Return [x, y] of the center of cell containing provided text 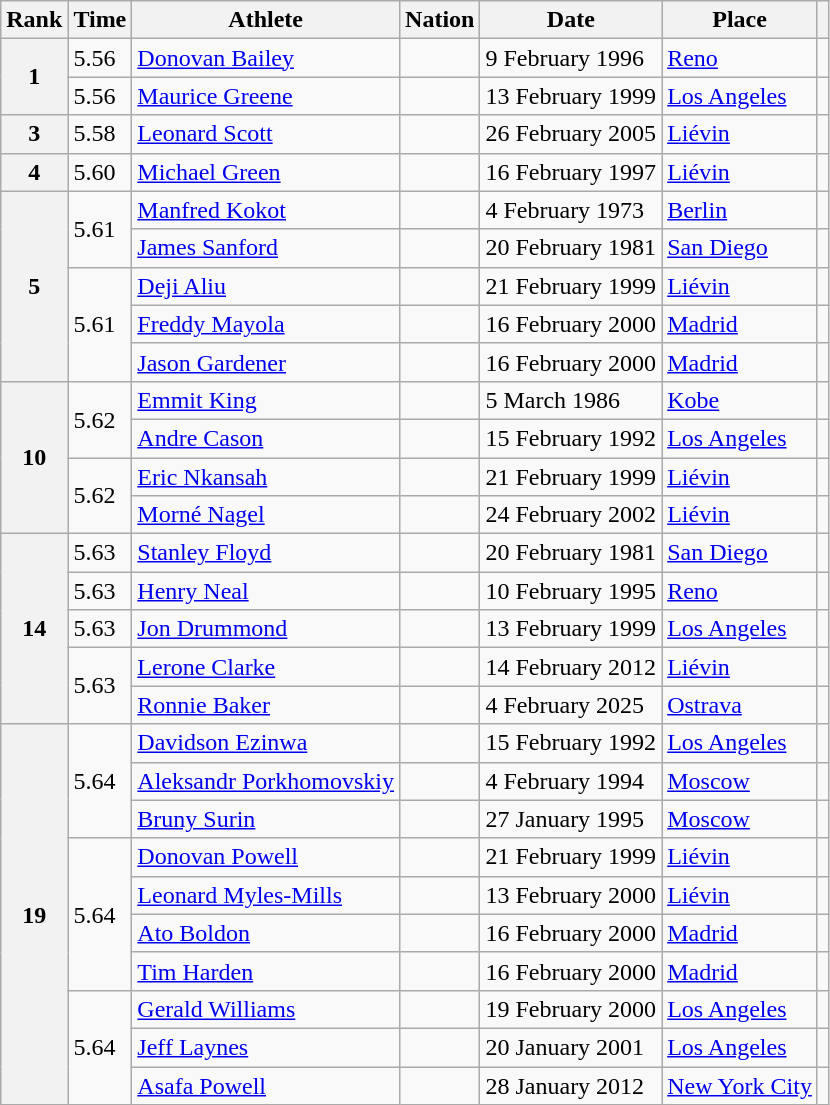
16 February 1997 [571, 172]
Berlin [740, 210]
New York City [740, 1085]
Jason Gardener [266, 362]
24 February 2002 [571, 515]
Manfred Kokot [266, 210]
Jon Drummond [266, 629]
9 February 1996 [571, 58]
5 [34, 286]
4 [34, 172]
5 March 1986 [571, 400]
Rank [34, 20]
5.58 [100, 134]
Stanley Floyd [266, 553]
5.60 [100, 172]
Date [571, 20]
Emmit King [266, 400]
1 [34, 77]
Lerone Clarke [266, 667]
Andre Cason [266, 438]
Henry Neal [266, 591]
Gerald Williams [266, 1009]
14 February 2012 [571, 667]
Leonard Myles-Mills [266, 895]
13 February 2000 [571, 895]
Athlete [266, 20]
19 February 2000 [571, 1009]
4 February 2025 [571, 705]
Time [100, 20]
Kobe [740, 400]
Michael Green [266, 172]
19 [34, 914]
Nation [440, 20]
Tim Harden [266, 971]
4 February 1994 [571, 781]
28 January 2012 [571, 1085]
Asafa Powell [266, 1085]
Place [740, 20]
10 February 1995 [571, 591]
Ato Boldon [266, 933]
10 [34, 457]
Jeff Laynes [266, 1047]
Davidson Ezinwa [266, 743]
Deji Aliu [266, 286]
Donovan Bailey [266, 58]
Ronnie Baker [266, 705]
27 January 1995 [571, 819]
Freddy Mayola [266, 324]
Aleksandr Porkhomovskiy [266, 781]
Leonard Scott [266, 134]
26 February 2005 [571, 134]
Morné Nagel [266, 515]
Donovan Powell [266, 857]
20 January 2001 [571, 1047]
14 [34, 629]
3 [34, 134]
Maurice Greene [266, 96]
Ostrava [740, 705]
Bruny Surin [266, 819]
James Sanford [266, 248]
Eric Nkansah [266, 477]
4 February 1973 [571, 210]
